From the cell containing the given text, extract its center point as (x, y) coordinate. 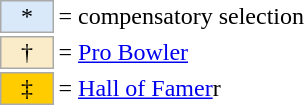
† (27, 52)
* (27, 16)
‡ (27, 88)
